Return [X, Y] of the center of cell containing provided text 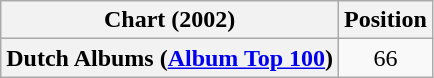
66 [386, 58]
Position [386, 20]
Dutch Albums (Album Top 100) [170, 58]
Chart (2002) [170, 20]
